Capture the cell that displays the provided text and extract its (x, y) central coordinate. 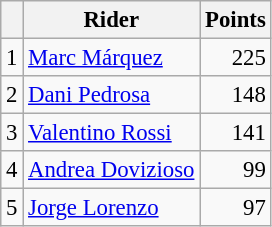
Rider (112, 20)
Dani Pedrosa (112, 95)
Jorge Lorenzo (112, 208)
141 (236, 133)
Valentino Rossi (112, 133)
148 (236, 95)
3 (12, 133)
5 (12, 208)
Andrea Dovizioso (112, 170)
97 (236, 208)
99 (236, 170)
2 (12, 95)
Points (236, 20)
1 (12, 58)
Marc Márquez (112, 58)
225 (236, 58)
4 (12, 170)
